Output the [x, y] coordinate of the center of the cell containing the given text.  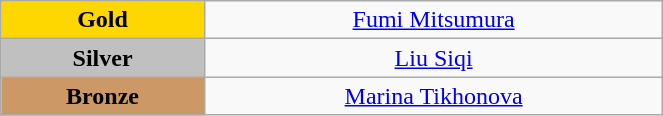
Fumi Mitsumura [434, 20]
Silver [103, 58]
Bronze [103, 96]
Gold [103, 20]
Liu Siqi [434, 58]
Marina Tikhonova [434, 96]
